Extract the (x, y) coordinate from the center of the cell holding the provided text.  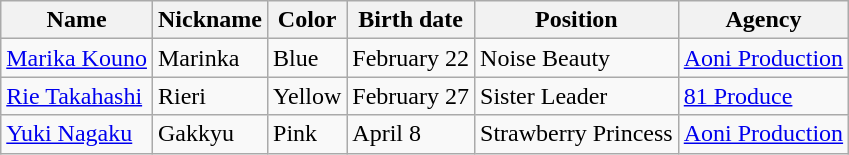
Sister Leader (577, 96)
Position (577, 20)
Marinka (210, 58)
Marika Kouno (77, 58)
April 8 (411, 134)
February 27 (411, 96)
Strawberry Princess (577, 134)
Pink (308, 134)
Rieri (210, 96)
Blue (308, 58)
Noise Beauty (577, 58)
Birth date (411, 20)
Agency (763, 20)
Color (308, 20)
81 Produce (763, 96)
February 22 (411, 58)
Name (77, 20)
Yellow (308, 96)
Gakkyu (210, 134)
Rie Takahashi (77, 96)
Nickname (210, 20)
Yuki Nagaku (77, 134)
